Pinpoint the cell where the given text exists, returning its (X, Y) midpoint coordinate. 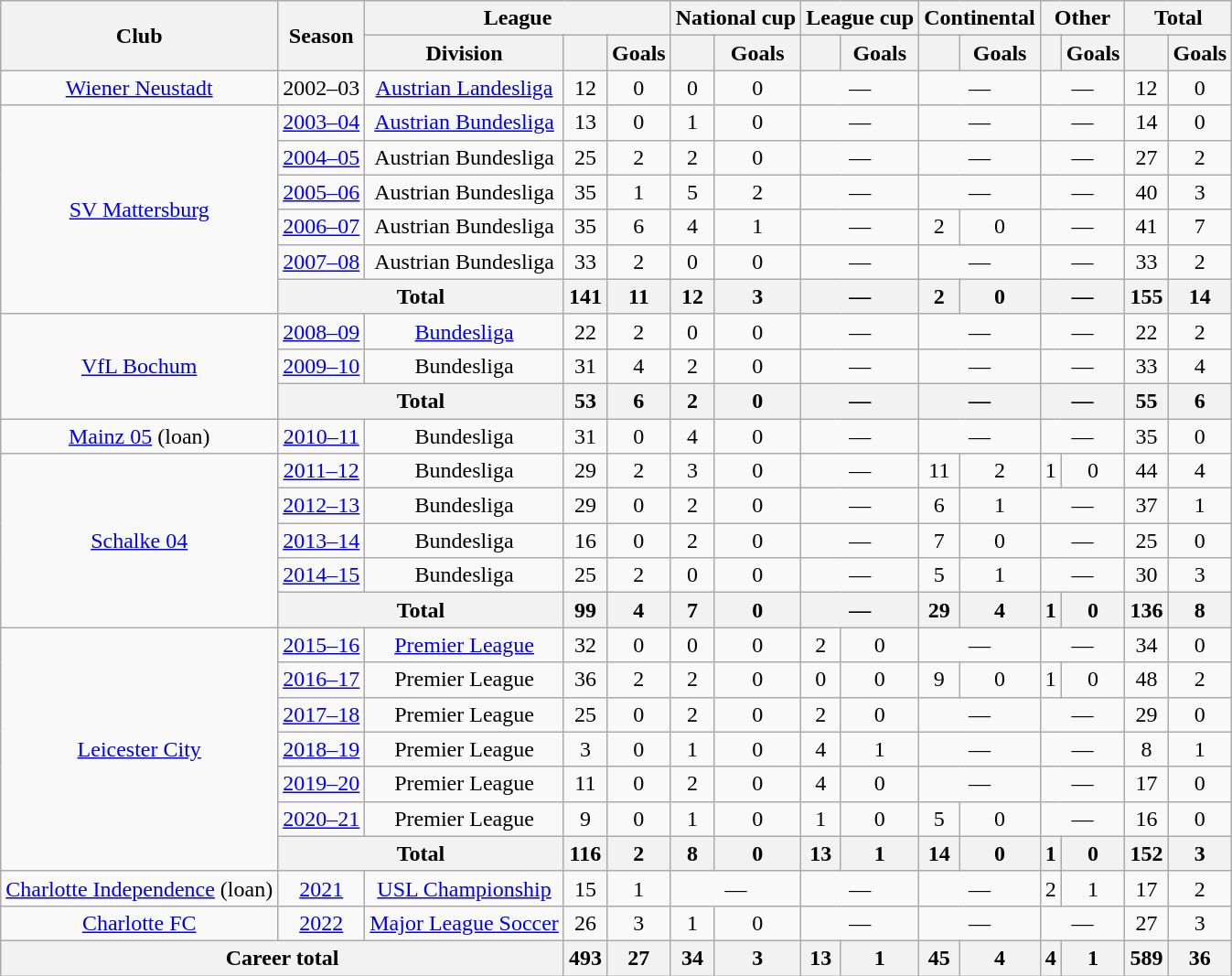
2009–10 (322, 366)
15 (585, 888)
30 (1147, 575)
Mainz 05 (loan) (139, 436)
2010–11 (322, 436)
2021 (322, 888)
2002–03 (322, 88)
589 (1147, 958)
National cup (735, 18)
Club (139, 36)
155 (1147, 296)
2008–09 (322, 331)
2003–04 (322, 123)
2019–20 (322, 784)
Schalke 04 (139, 541)
2014–15 (322, 575)
2004–05 (322, 157)
32 (585, 645)
136 (1147, 610)
2016–17 (322, 680)
USL Championship (465, 888)
44 (1147, 471)
99 (585, 610)
2005–06 (322, 192)
2022 (322, 923)
493 (585, 958)
41 (1147, 227)
2007–08 (322, 262)
VfL Bochum (139, 366)
53 (585, 401)
Season (322, 36)
League (518, 18)
Wiener Neustadt (139, 88)
2017–18 (322, 714)
2006–07 (322, 227)
152 (1147, 853)
Continental (980, 18)
116 (585, 853)
55 (1147, 401)
26 (585, 923)
2011–12 (322, 471)
37 (1147, 506)
2020–21 (322, 819)
2015–16 (322, 645)
Other (1083, 18)
League cup (860, 18)
Career total (283, 958)
48 (1147, 680)
40 (1147, 192)
141 (585, 296)
Leicester City (139, 749)
2012–13 (322, 506)
Charlotte Independence (loan) (139, 888)
Major League Soccer (465, 923)
SV Mattersburg (139, 209)
Austrian Landesliga (465, 88)
45 (939, 958)
2018–19 (322, 749)
Charlotte FC (139, 923)
2013–14 (322, 541)
Division (465, 53)
